Provide the [x, y] coordinate of the cell's center where the given text is located.  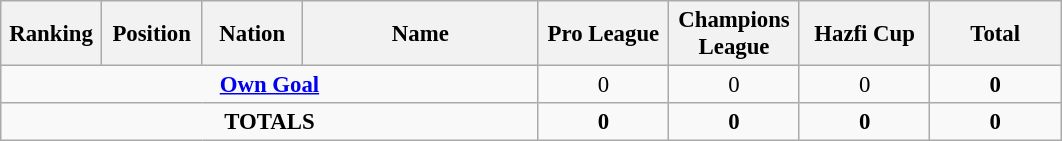
Total [996, 34]
Ranking [52, 34]
Nation [252, 34]
Own Goal [270, 85]
TOTALS [270, 122]
Hazfi Cup [864, 34]
Name [421, 34]
Position [152, 34]
Champions League [734, 34]
Pro League [604, 34]
